Return the (x, y) coordinate for the center point of the cell that contains the specified text.  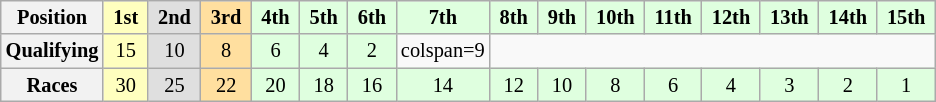
4th (275, 17)
3 (789, 85)
14th (848, 17)
30 (126, 85)
1 (906, 85)
15th (906, 17)
14 (443, 85)
12 (514, 85)
20 (275, 85)
7th (443, 17)
colspan=9 (443, 51)
11th (672, 17)
Position (52, 17)
Races (52, 85)
12th (731, 17)
2nd (174, 17)
8th (514, 17)
1st (126, 17)
9th (562, 17)
15 (126, 51)
Qualifying (52, 51)
16 (372, 85)
13th (789, 17)
18 (324, 85)
5th (324, 17)
25 (174, 85)
22 (226, 85)
3rd (226, 17)
6th (372, 17)
10th (615, 17)
